Return (x, y) of the center of cell containing provided text 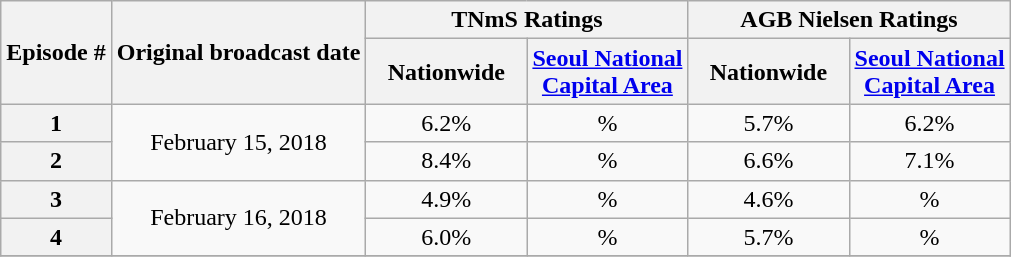
4.9% (446, 199)
Episode # (56, 52)
February 16, 2018 (238, 218)
2 (56, 161)
3 (56, 199)
6.6% (768, 161)
1 (56, 123)
7.1% (930, 161)
TNmS Ratings (527, 20)
8.4% (446, 161)
AGB Nielsen Ratings (849, 20)
Original broadcast date (238, 52)
4 (56, 237)
February 15, 2018 (238, 142)
4.6% (768, 199)
6.0% (446, 237)
